Pinpoint the cell where the given text exists, returning its [x, y] midpoint coordinate. 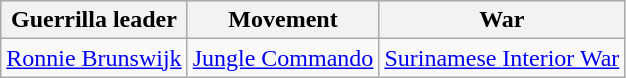
Movement [283, 20]
Jungle Commando [283, 58]
Surinamese Interior War [502, 58]
Guerrilla leader [94, 20]
Ronnie Brunswijk [94, 58]
War [502, 20]
